Capture the cell that displays the provided text and extract its (x, y) central coordinate. 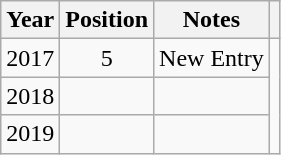
2019 (30, 134)
2018 (30, 96)
5 (107, 58)
Notes (212, 20)
New Entry (212, 58)
Year (30, 20)
Position (107, 20)
2017 (30, 58)
